Return [x, y] of the center of cell containing provided text 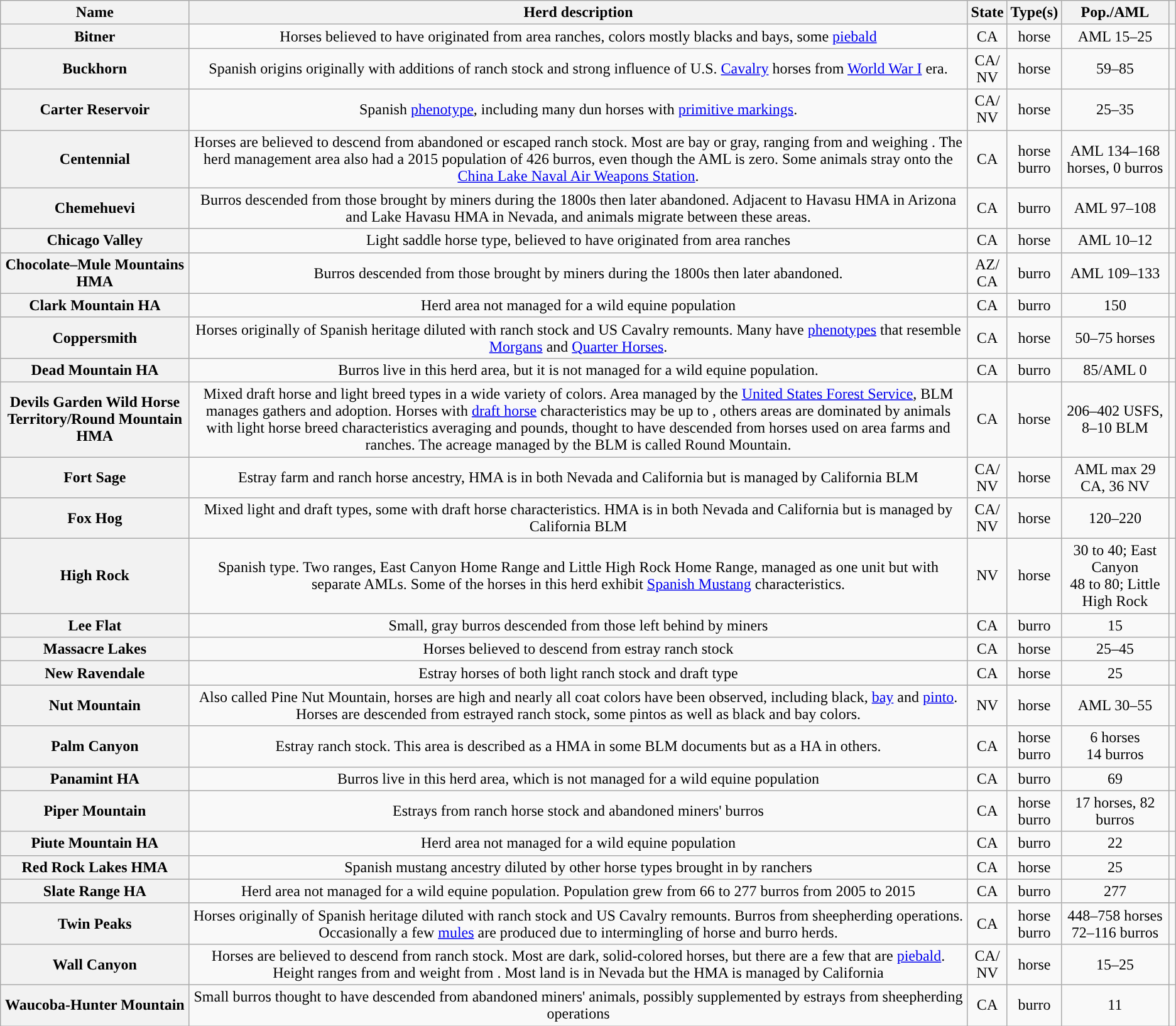
Buckhorn [95, 69]
277 [1115, 891]
Slate Range HA [95, 891]
Small, gray burros descended from those left behind by miners [578, 625]
Light saddle horse type, believed to have originated from area ranches [578, 240]
Spanish phenotype, including many dun horses with primitive markings. [578, 109]
15–25 [1115, 964]
Estray horses of both light ranch stock and draft type [578, 673]
17 horses, 82 burros [1115, 811]
Burros descended from those brought by miners during the 1800s then later abandoned. [578, 273]
Horses believed to descend from estray ranch stock [578, 649]
15 [1115, 625]
Twin Peaks [95, 923]
11 [1115, 1005]
Burros live in this herd area, but it is not managed for a wild equine population. [578, 370]
New Ravendale [95, 673]
22 [1115, 843]
Clark Mountain HA [95, 305]
120–220 [1115, 519]
25–35 [1115, 109]
High Rock [95, 576]
Dead Mountain HA [95, 370]
Pop./AML [1115, 13]
Herd area not managed for a wild equine population. Population grew from 66 to 277 burros from 2005 to 2015 [578, 891]
Coppersmith [95, 338]
AML max 29 CA, 36 NV [1115, 477]
Bitner [95, 36]
Panamint HA [95, 779]
Estray ranch stock. This area is described as a HMA in some BLM documents but as a HA in others. [578, 746]
Name [95, 13]
Herd description [578, 13]
Mixed light and draft types, some with draft horse characteristics. HMA is in both Nevada and California but is managed by California BLM [578, 519]
Horses believed to have originated from area ranches, colors mostly blacks and bays, some piebald [578, 36]
59–85 [1115, 69]
Burros live in this herd area, which is not managed for a wild equine population [578, 779]
Spanish mustang ancestry diluted by other horse types brought in by ranchers [578, 867]
206–402 USFS, 8–10 BLM [1115, 419]
85/AML 0 [1115, 370]
Chemehuevi [95, 208]
25–45 [1115, 649]
Piper Mountain [95, 811]
Lee Flat [95, 625]
Fox Hog [95, 519]
Chicago Valley [95, 240]
69 [1115, 779]
Estrays from ranch horse stock and abandoned miners' burros [578, 811]
AZ/CA [988, 273]
150 [1115, 305]
50–75 horses [1115, 338]
AML 30–55 [1115, 706]
Devils Garden Wild Horse Territory/Round Mountain HMA [95, 419]
Waucoba-Hunter Mountain [95, 1005]
State [988, 13]
Nut Mountain [95, 706]
6 horses14 burros [1115, 746]
AML 109–133 [1115, 273]
30 to 40; East Canyon48 to 80; Little High Rock [1115, 576]
AML 10–12 [1115, 240]
Wall Canyon [95, 964]
Type(s) [1034, 13]
Spanish origins originally with additions of ranch stock and strong influence of U.S. Cavalry horses from World War I era. [578, 69]
Massacre Lakes [95, 649]
Small burros thought to have descended from abandoned miners' animals, possibly supplemented by estrays from sheepherding operations [578, 1005]
Carter Reservoir [95, 109]
448–758 horses 72–116 burros [1115, 923]
Centennial [95, 159]
Piute Mountain HA [95, 843]
AML 15–25 [1115, 36]
Estray farm and ranch horse ancestry, HMA is in both Nevada and California but is managed by California BLM [578, 477]
AML 134–168 horses, 0 burros [1115, 159]
AML 97–108 [1115, 208]
Red Rock Lakes HMA [95, 867]
Fort Sage [95, 477]
Palm Canyon [95, 746]
Chocolate–Mule Mountains HMA [95, 273]
